Detect which cell encompasses the target text, then output its [x, y] center coordinate. 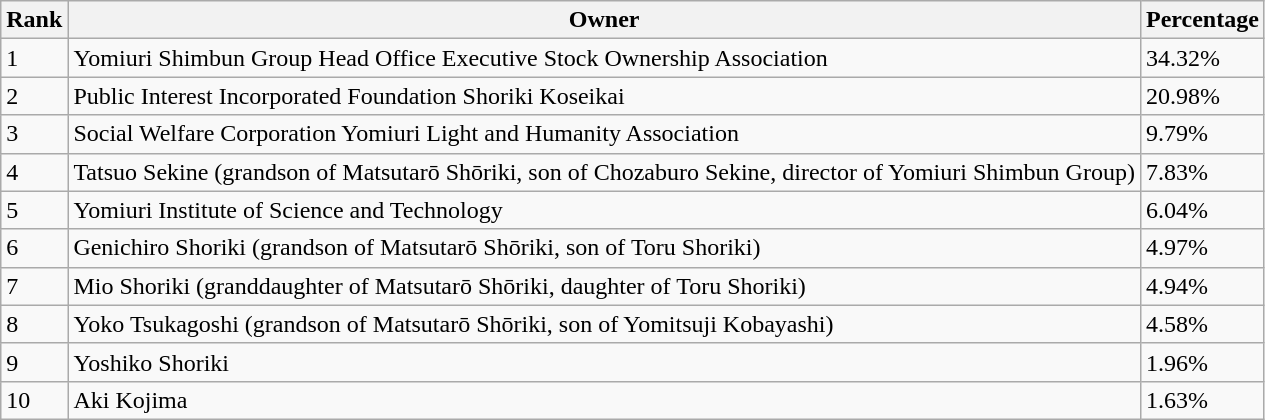
Social Welfare Corporation Yomiuri Light and Humanity Association [604, 134]
Yoko Tsukagoshi (grandson of Matsutarō Shōriki, son of Yomitsuji Kobayashi) [604, 324]
1.63% [1202, 400]
9 [34, 362]
7.83% [1202, 172]
1.96% [1202, 362]
4.97% [1202, 248]
Owner [604, 20]
20.98% [1202, 96]
Tatsuo Sekine (grandson of Matsutarō Shōriki, son of Chozaburo Sekine, director of Yomiuri Shimbun Group) [604, 172]
Percentage [1202, 20]
Yoshiko Shoriki [604, 362]
3 [34, 134]
Yomiuri Shimbun Group Head Office Executive Stock Ownership Association [604, 58]
5 [34, 210]
Public Interest Incorporated Foundation Shoriki Koseikai [604, 96]
4.94% [1202, 286]
6.04% [1202, 210]
Mio Shoriki (granddaughter of Matsutarō Shōriki, daughter of Toru Shoriki) [604, 286]
34.32% [1202, 58]
8 [34, 324]
4.58% [1202, 324]
1 [34, 58]
2 [34, 96]
Genichiro Shoriki (grandson of Matsutarō Shōriki, son of Toru Shoriki) [604, 248]
9.79% [1202, 134]
10 [34, 400]
6 [34, 248]
Aki Kojima [604, 400]
Rank [34, 20]
4 [34, 172]
7 [34, 286]
Yomiuri Institute of Science and Technology [604, 210]
